From the cell containing the given text, extract its center point as [X, Y] coordinate. 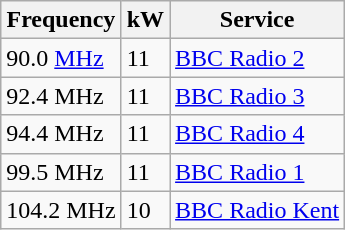
BBC Radio 3 [258, 96]
104.2 MHz [61, 210]
90.0 MHz [61, 58]
94.4 MHz [61, 134]
kW [145, 20]
Frequency [61, 20]
10 [145, 210]
Service [258, 20]
BBC Radio Kent [258, 210]
92.4 MHz [61, 96]
BBC Radio 2 [258, 58]
BBC Radio 4 [258, 134]
99.5 MHz [61, 172]
BBC Radio 1 [258, 172]
